For the text-containing cell, return its midpoint in (X, Y) coordinate format. 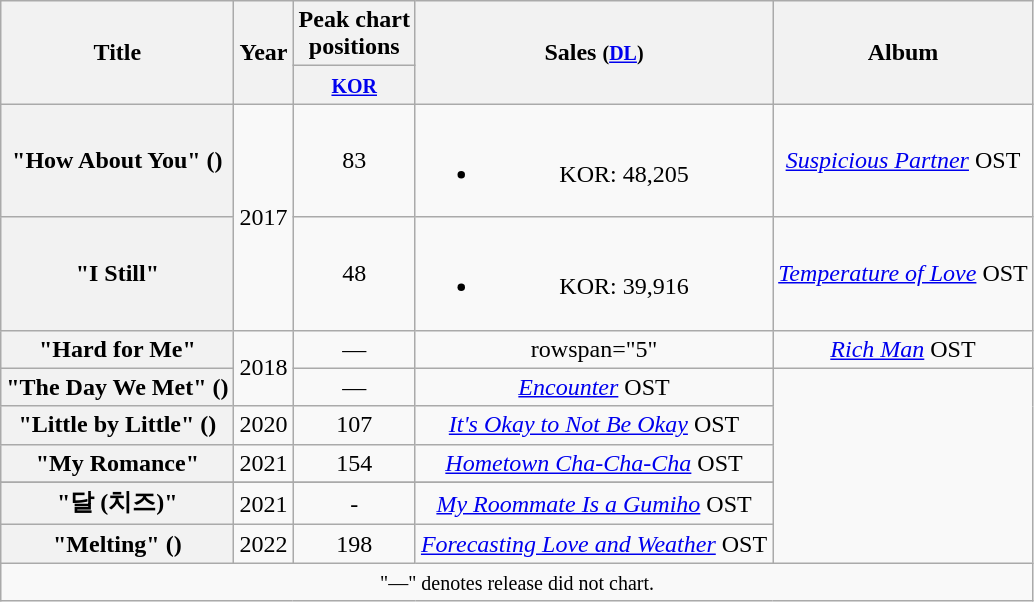
Sales (DL) (594, 52)
Title (118, 52)
"Hard for Me" (118, 349)
198 (354, 544)
rowspan="5" (594, 349)
2018 (264, 368)
48 (354, 274)
2020 (264, 425)
Suspicious Partner OST (904, 160)
"How About You" () (118, 160)
Rich Man OST (904, 349)
"I Still" (118, 274)
"Little by Little" () (118, 425)
Year (264, 52)
KOR: 48,205 (594, 160)
"—" denotes release did not chart. (518, 582)
"My Romance" (118, 463)
Forecasting Love and Weather OST (594, 544)
107 (354, 425)
It's Okay to Not Be Okay OST (594, 425)
"Melting" () (118, 544)
- (354, 504)
Temperature of Love OST (904, 274)
Album (904, 52)
Peak chart positions (354, 34)
154 (354, 463)
"The Day We Met" () (118, 387)
"달 (치즈)" (118, 504)
83 (354, 160)
Encounter OST (594, 387)
2022 (264, 544)
2017 (264, 217)
KOR (354, 85)
Hometown Cha-Cha-Cha OST (594, 463)
My Roommate Is a Gumiho OST (594, 504)
KOR: 39,916 (594, 274)
